Identify which cell holds the provided text, then report its [X, Y] central coordinate. 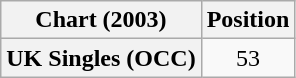
53 [248, 58]
UK Singles (OCC) [101, 58]
Chart (2003) [101, 20]
Position [248, 20]
